Pinpoint the cell where the given text exists, returning its [x, y] midpoint coordinate. 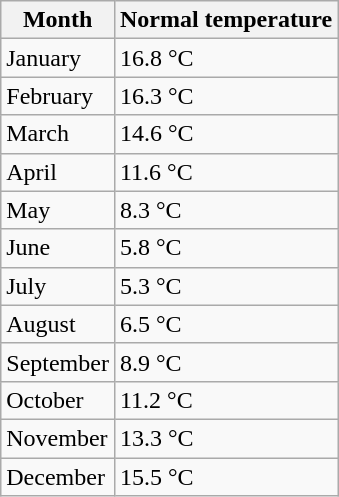
November [58, 438]
15.5 °C [226, 477]
July [58, 286]
January [58, 58]
14.6 °C [226, 134]
December [58, 477]
September [58, 362]
8.9 °C [226, 362]
October [58, 400]
Month [58, 20]
13.3 °C [226, 438]
16.8 °C [226, 58]
April [58, 172]
June [58, 248]
Normal temperature [226, 20]
5.8 °C [226, 248]
5.3 °C [226, 286]
8.3 °C [226, 210]
6.5 °C [226, 324]
16.3 °C [226, 96]
11.2 °C [226, 400]
11.6 °C [226, 172]
February [58, 96]
March [58, 134]
May [58, 210]
August [58, 324]
